Identify which cell holds the provided text, then report its (X, Y) central coordinate. 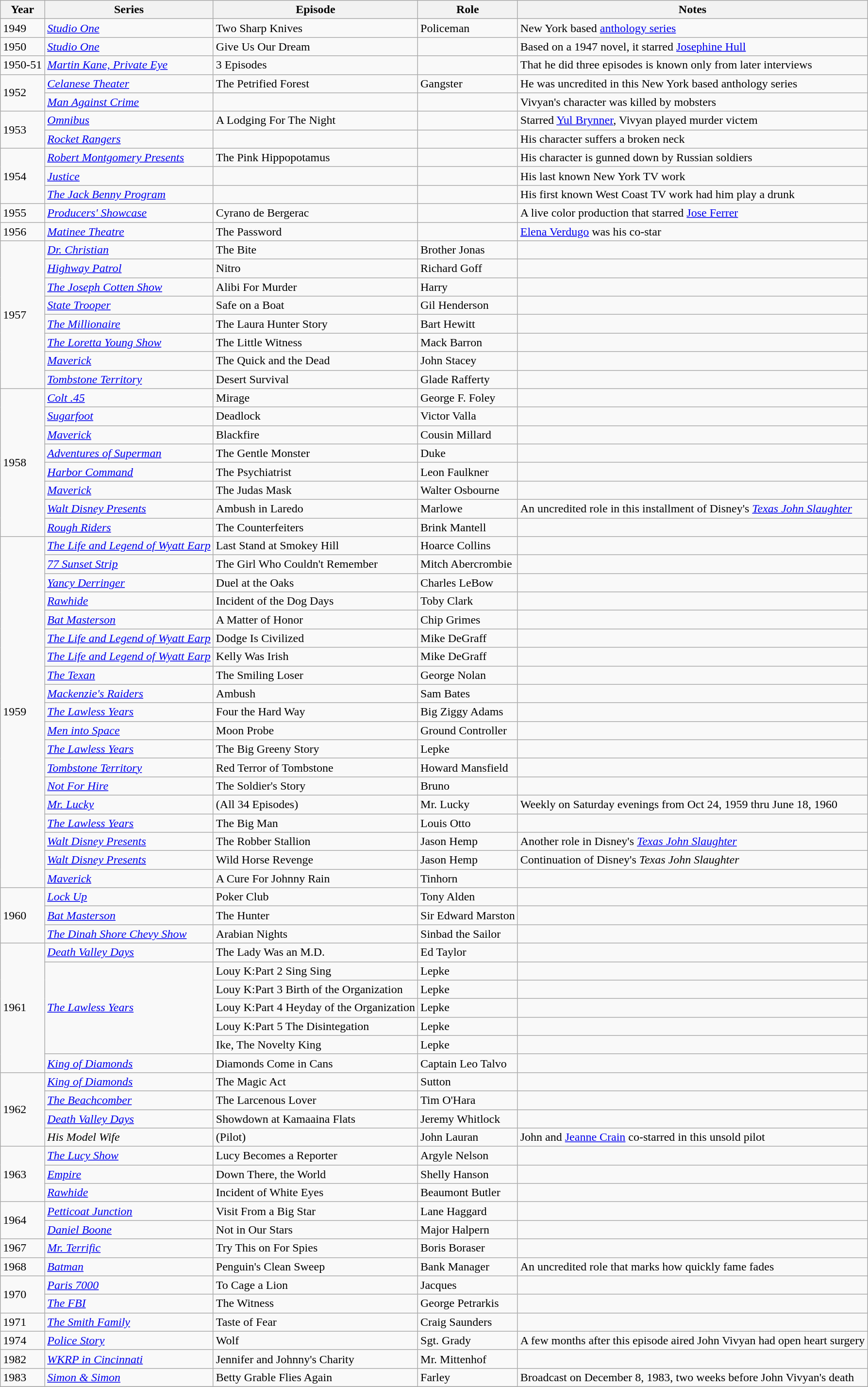
1968 (22, 1267)
Sir Edward Marston (468, 915)
1959 (22, 712)
Incident of the Dog Days (316, 601)
Ambush (316, 693)
A live color production that starred Jose Ferrer (692, 213)
Sugarfoot (129, 416)
John Stacey (468, 361)
Matinee Theatre (129, 232)
State Trooper (129, 305)
1957 (22, 315)
Role (468, 10)
77 Sunset Strip (129, 564)
Down There, the World (316, 1174)
Robert Montgomery Presents (129, 157)
Weekly on Saturday evenings from Oct 24, 1959 thru June 18, 1960 (692, 804)
Victor Valla (468, 416)
1950-51 (22, 65)
The Password (316, 232)
Rough Riders (129, 527)
Men into Space (129, 730)
An uncredited role in this installment of Disney's Texas John Slaughter (692, 508)
Charles LeBow (468, 583)
Not For Hire (129, 786)
The Loretta Young Show (129, 342)
3 Episodes (316, 65)
Continuation of Disney's Texas John Slaughter (692, 860)
Red Terror of Tombstone (316, 767)
Duke (468, 453)
The Gentle Monster (316, 453)
Louy K:Part 5 The Disintegation (316, 1026)
Beaumont Butler (468, 1193)
1958 (22, 462)
Rocket Rangers (129, 139)
Sam Bates (468, 693)
Big Ziggy Adams (468, 712)
Nitro (316, 269)
Jennifer and Johnny's Charity (316, 1359)
The Laura Hunter Story (316, 324)
Deadlock (316, 416)
1963 (22, 1174)
Louy K:Part 4 Heyday of the Organization (316, 1008)
Mack Barron (468, 342)
The Little Witness (316, 342)
To Cage a Lion (316, 1285)
Craig Saunders (468, 1322)
Desert Survival (316, 379)
Moon Probe (316, 730)
The Jack Benny Program (129, 194)
Walter Osbourne (468, 490)
Tony Alden (468, 897)
His last known New York TV work (692, 176)
His character is gunned down by Russian soldiers (692, 157)
Sinbad the Sailor (468, 934)
Ed Taylor (468, 952)
(All 34 Episodes) (316, 804)
Harry (468, 287)
Policeman (468, 28)
A Lodging For The Night (316, 120)
Episode (316, 10)
Year (22, 10)
The Witness (316, 1303)
1953 (22, 130)
The Quick and the Dead (316, 361)
The Lady Was an M.D. (316, 952)
The Robber Stallion (316, 842)
1960 (22, 915)
Adventures of Superman (129, 453)
Hoarce Collins (468, 546)
Sutton (468, 1082)
Chip Grimes (468, 620)
The Big Greeny Story (316, 749)
Vivyan's character was killed by mobsters (692, 102)
1974 (22, 1340)
Diamonds Come in Cans (316, 1063)
That he did three episodes is known only from later interviews (692, 65)
1971 (22, 1322)
Producers' Showcase (129, 213)
Broadcast on December 8, 1983, two weeks before John Vivyan's death (692, 1377)
Gil Henderson (468, 305)
Bank Manager (468, 1267)
Marlowe (468, 508)
The Pink Hippopotamus (316, 157)
Louy K:Part 2 Sing Sing (316, 971)
Not in Our Stars (316, 1230)
The Bite (316, 250)
The Larcenous Lover (316, 1100)
Alibi For Murder (316, 287)
The Smith Family (129, 1322)
WKRP in Cincinnati (129, 1359)
Mr. Terrific (129, 1248)
Sgt. Grady (468, 1340)
Dodge Is Civilized (316, 638)
Louis Otto (468, 823)
Justice (129, 176)
The Magic Act (316, 1082)
The Girl Who Couldn't Remember (316, 564)
Lucy Becomes a Reporter (316, 1156)
An uncredited role that marks how quickly fame fades (692, 1267)
1950 (22, 47)
Last Stand at Smokey Hill (316, 546)
Mackenzie's Raiders (129, 693)
The FBI (129, 1303)
Leon Faulkner (468, 472)
Highway Patrol (129, 269)
1961 (22, 1008)
The Soldier's Story (316, 786)
Elena Verdugo was his co-star (692, 232)
Penguin's Clean Sweep (316, 1267)
Kelly Was Irish (316, 657)
Lane Haggard (468, 1211)
Farley (468, 1377)
Give Us Our Dream (316, 47)
Showdown at Kamaaina Flats (316, 1118)
Simon & Simon (129, 1377)
Richard Goff (468, 269)
Notes (692, 10)
Blackfire (316, 435)
Jacques (468, 1285)
Safe on a Boat (316, 305)
Ground Controller (468, 730)
Ike, The Novelty King (316, 1045)
Brink Mantell (468, 527)
Series (129, 10)
The Hunter (316, 915)
The Joseph Cotten Show (129, 287)
Wolf (316, 1340)
Petticoat Junction (129, 1211)
Bruno (468, 786)
1970 (22, 1294)
Another role in Disney's Texas John Slaughter (692, 842)
The Smiling Loser (316, 675)
1949 (22, 28)
1964 (22, 1220)
Cousin Millard (468, 435)
John and Jeanne Crain co-starred in this unsold pilot (692, 1137)
Lock Up (129, 897)
The Texan (129, 675)
Louy K:Part 3 Birth of the Organization (316, 989)
George Nolan (468, 675)
Boris Boraser (468, 1248)
A few months after this episode aired John Vivyan had open heart surgery (692, 1340)
George F. Foley (468, 398)
Two Sharp Knives (316, 28)
Empire (129, 1174)
1954 (22, 176)
The Millionaire (129, 324)
Cyrano de Bergerac (316, 213)
Ambush in Laredo (316, 508)
Wild Horse Revenge (316, 860)
The Big Man (316, 823)
New York based anthology series (692, 28)
The Dinah Shore Chevy Show (129, 934)
Howard Mansfield (468, 767)
Yancy Derringer (129, 583)
Poker Club (316, 897)
1967 (22, 1248)
A Cure For Johnny Rain (316, 879)
The Judas Mask (316, 490)
Martin Kane, Private Eye (129, 65)
His first known West Coast TV work had him play a drunk (692, 194)
The Psychiatrist (316, 472)
Batman (129, 1267)
His character suffers a broken neck (692, 139)
Glade Rafferty (468, 379)
Toby Clark (468, 601)
Jeremy Whitlock (468, 1118)
The Lucy Show (129, 1156)
The Counterfeiters (316, 527)
Gangster (468, 84)
Colt .45 (129, 398)
Captain Leo Talvo (468, 1063)
Mitch Abercrombie (468, 564)
The Petrified Forest (316, 84)
The Beachcomber (129, 1100)
A Matter of Honor (316, 620)
Try This on For Spies (316, 1248)
Based on a 1947 novel, it starred Josephine Hull (692, 47)
1983 (22, 1377)
Arabian Nights (316, 934)
His Model Wife (129, 1137)
Paris 7000 (129, 1285)
1952 (22, 93)
Daniel Boone (129, 1230)
Taste of Fear (316, 1322)
Bart Hewitt (468, 324)
Mr. Mittenhof (468, 1359)
Duel at the Oaks (316, 583)
Starred Yul Brynner, Vivyan played murder victem (692, 120)
Incident of White Eyes (316, 1193)
George Petrarkis (468, 1303)
Mirage (316, 398)
Omnibus (129, 120)
1962 (22, 1109)
(Pilot) (316, 1137)
Argyle Nelson (468, 1156)
Police Story (129, 1340)
Brother Jonas (468, 250)
Betty Grable Flies Again (316, 1377)
Man Against Crime (129, 102)
1982 (22, 1359)
1956 (22, 232)
Dr. Christian (129, 250)
John Lauran (468, 1137)
Major Halpern (468, 1230)
Harbor Command (129, 472)
Shelly Hanson (468, 1174)
Four the Hard Way (316, 712)
Visit From a Big Star (316, 1211)
Tim O'Hara (468, 1100)
Celanese Theater (129, 84)
Tinhorn (468, 879)
1955 (22, 213)
He was uncredited in this New York based anthology series (692, 84)
